Capture the cell that displays the provided text and extract its [x, y] central coordinate. 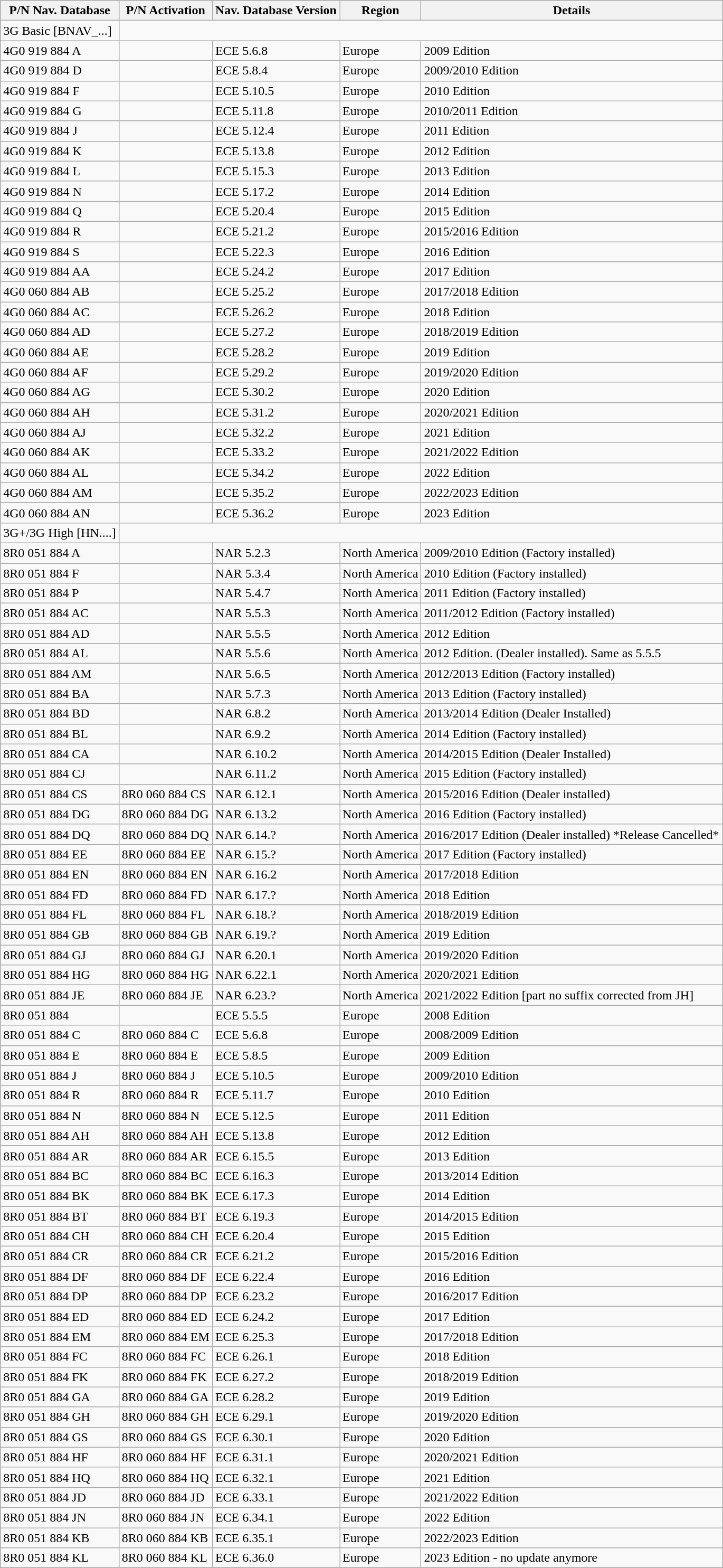
8R0 060 884 CS [166, 794]
8R0 051 884 P [60, 593]
8R0 060 884 DF [166, 1277]
8R0 060 884 KB [166, 1538]
4G0 919 884 D [60, 71]
ECE 6.24.2 [275, 1317]
2014/2015 Edition (Dealer Installed) [572, 754]
8R0 051 884 DF [60, 1277]
ECE 6.33.1 [275, 1497]
8R0 051 884 F [60, 573]
2012 Edition. (Dealer installed). Same as 5.5.5 [572, 654]
8R0 051 884 A [60, 553]
2012/2013 Edition (Factory installed) [572, 674]
8R0 060 884 GH [166, 1417]
NAR 6.11.2 [275, 774]
8R0 060 884 FC [166, 1357]
ECE 5.33.2 [275, 452]
8R0 051 884 FD [60, 895]
ECE 5.25.2 [275, 292]
8R0 060 884 FL [166, 915]
8R0 051 884 AH [60, 1136]
ECE 5.28.2 [275, 352]
ECE 6.35.1 [275, 1538]
8R0 051 884 R [60, 1095]
8R0 051 884 AC [60, 613]
2017 Edition (Factory installed) [572, 854]
ECE 6.32.1 [275, 1477]
8R0 051 884 GS [60, 1437]
8R0 051 884 EM [60, 1337]
8R0 051 884 HQ [60, 1477]
8R0 060 884 GA [166, 1397]
4G0 919 884 AA [60, 272]
ECE 5.12.5 [275, 1116]
2008 Edition [572, 1015]
4G0 060 884 AD [60, 332]
2016/2017 Edition (Dealer installed) *Release Cancelled* [572, 834]
NAR 6.13.2 [275, 814]
NAR 5.2.3 [275, 553]
8R0 051 884 BA [60, 694]
Region [380, 11]
8R0 051 884 ED [60, 1317]
8R0 060 884 HG [166, 975]
8R0 060 884 DQ [166, 834]
NAR 6.18.? [275, 915]
ECE 6.17.3 [275, 1196]
Nav. Database Version [275, 11]
8R0 060 884 KL [166, 1558]
4G0 060 884 AJ [60, 432]
4G0 919 884 S [60, 252]
4G0 060 884 AB [60, 292]
8R0 051 884 CS [60, 794]
8R0 051 884 GH [60, 1417]
8R0 060 884 GS [166, 1437]
8R0 051 884 FL [60, 915]
ECE 6.34.1 [275, 1517]
8R0 060 884 R [166, 1095]
NAR 6.12.1 [275, 794]
4G0 919 884 K [60, 151]
ECE 5.35.2 [275, 493]
2023 Edition [572, 513]
2011/2012 Edition (Factory installed) [572, 613]
8R0 060 884 N [166, 1116]
ECE 5.21.2 [275, 231]
NAR 5.4.7 [275, 593]
ECE 6.30.1 [275, 1437]
8R0 051 884 FC [60, 1357]
8R0 060 884 C [166, 1035]
ECE 6.25.3 [275, 1337]
8R0 051 884 BC [60, 1176]
ECE 5.30.2 [275, 392]
ECE 6.15.5 [275, 1156]
8R0 051 884 JD [60, 1497]
8R0 051 884 N [60, 1116]
ECE 6.26.1 [275, 1357]
8R0 060 884 CR [166, 1257]
NAR 5.6.5 [275, 674]
2015/2016 Edition (Dealer installed) [572, 794]
8R0 051 884 CH [60, 1236]
8R0 051 884 CA [60, 754]
ECE 6.23.2 [275, 1297]
8R0 051 884 AR [60, 1156]
2021/2022 Edition [part no suffix corrected from JH] [572, 995]
8R0 060 884 FK [166, 1377]
4G0 060 884 AL [60, 473]
ECE 5.5.5 [275, 1015]
NAR 5.5.3 [275, 613]
ECE 6.29.1 [275, 1417]
8R0 060 884 JD [166, 1497]
4G0 919 884 J [60, 131]
NAR 5.3.4 [275, 573]
8R0 051 884 BD [60, 714]
4G0 919 884 G [60, 111]
NAR 6.8.2 [275, 714]
ECE 5.24.2 [275, 272]
8R0 051 884 DG [60, 814]
NAR 5.7.3 [275, 694]
8R0 060 884 GB [166, 935]
4G0 060 884 AM [60, 493]
8R0 060 884 CH [166, 1236]
8R0 060 884 GJ [166, 955]
NAR 5.5.6 [275, 654]
4G0 060 884 AC [60, 312]
ECE 5.17.2 [275, 191]
8R0 051 884 KL [60, 1558]
ECE 5.27.2 [275, 332]
ECE 5.34.2 [275, 473]
NAR 6.19.? [275, 935]
P/N Nav. Database [60, 11]
NAR 6.9.2 [275, 734]
NAR 6.22.1 [275, 975]
8R0 060 884 EN [166, 874]
8R0 060 884 AH [166, 1136]
ECE 6.20.4 [275, 1236]
2016 Edition (Factory installed) [572, 814]
8R0 060 884 FD [166, 895]
ECE 5.22.3 [275, 252]
2009/2010 Edition (Factory installed) [572, 553]
NAR 6.23.? [275, 995]
8R0 051 884 AL [60, 654]
3G Basic [BNAV_...] [60, 31]
8R0 060 884 DP [166, 1297]
8R0 051 884 [60, 1015]
4G0 919 884 N [60, 191]
8R0 060 884 ED [166, 1317]
8R0 060 884 EM [166, 1337]
NAR 6.10.2 [275, 754]
2010 Edition (Factory installed) [572, 573]
8R0 051 884 GB [60, 935]
8R0 060 884 EE [166, 854]
4G0 919 884 F [60, 91]
2016/2017 Edition [572, 1297]
8R0 051 884 BL [60, 734]
ECE 6.31.1 [275, 1457]
4G0 060 884 AE [60, 352]
2008/2009 Edition [572, 1035]
ECE 5.12.4 [275, 131]
NAR 6.17.? [275, 895]
8R0 060 884 HQ [166, 1477]
4G0 919 884 A [60, 51]
8R0 060 884 JE [166, 995]
ECE 6.27.2 [275, 1377]
8R0 060 884 BT [166, 1216]
8R0 051 884 AM [60, 674]
8R0 051 884 E [60, 1055]
NAR 6.20.1 [275, 955]
8R0 060 884 BK [166, 1196]
NAR 6.16.2 [275, 874]
8R0 051 884 GA [60, 1397]
ECE 5.26.2 [275, 312]
8R0 051 884 CR [60, 1257]
8R0 051 884 GJ [60, 955]
ECE 5.36.2 [275, 513]
ECE 5.11.7 [275, 1095]
ECE 6.16.3 [275, 1176]
ECE 6.22.4 [275, 1277]
8R0 060 884 DG [166, 814]
NAR 5.5.5 [275, 634]
2011 Edition (Factory installed) [572, 593]
P/N Activation [166, 11]
4G0 919 884 Q [60, 211]
2010/2011 Edition [572, 111]
3G+/3G High [HN....] [60, 533]
8R0 051 884 BT [60, 1216]
ECE 5.32.2 [275, 432]
ECE 5.8.4 [275, 71]
ECE 5.29.2 [275, 372]
4G0 919 884 R [60, 231]
2015 Edition (Factory installed) [572, 774]
ECE 6.19.3 [275, 1216]
Details [572, 11]
ECE 5.20.4 [275, 211]
2013/2014 Edition [572, 1176]
8R0 060 884 BC [166, 1176]
ECE 5.8.5 [275, 1055]
4G0 060 884 AK [60, 452]
8R0 051 884 C [60, 1035]
8R0 051 884 DQ [60, 834]
8R0 051 884 BK [60, 1196]
ECE 5.11.8 [275, 111]
8R0 051 884 AD [60, 634]
ECE 6.36.0 [275, 1558]
8R0 051 884 FK [60, 1377]
4G0 919 884 L [60, 171]
8R0 051 884 EN [60, 874]
ECE 6.28.2 [275, 1397]
2014 Edition (Factory installed) [572, 734]
8R0 060 884 J [166, 1075]
8R0 051 884 EE [60, 854]
8R0 060 884 JN [166, 1517]
8R0 051 884 JE [60, 995]
8R0 051 884 HF [60, 1457]
2014/2015 Edition [572, 1216]
4G0 060 884 AF [60, 372]
8R0 051 884 DP [60, 1297]
8R0 051 884 CJ [60, 774]
2013/2014 Edition (Dealer Installed) [572, 714]
4G0 060 884 AN [60, 513]
2023 Edition - no update anymore [572, 1558]
NAR 6.15.? [275, 854]
4G0 060 884 AH [60, 412]
8R0 060 884 E [166, 1055]
2013 Edition (Factory installed) [572, 694]
8R0 051 884 KB [60, 1538]
ECE 5.15.3 [275, 171]
8R0 060 884 HF [166, 1457]
NAR 6.14.? [275, 834]
8R0 051 884 J [60, 1075]
8R0 051 884 JN [60, 1517]
ECE 5.31.2 [275, 412]
4G0 060 884 AG [60, 392]
8R0 060 884 AR [166, 1156]
8R0 051 884 HG [60, 975]
ECE 6.21.2 [275, 1257]
